Capture the cell that displays the provided text and extract its [X, Y] central coordinate. 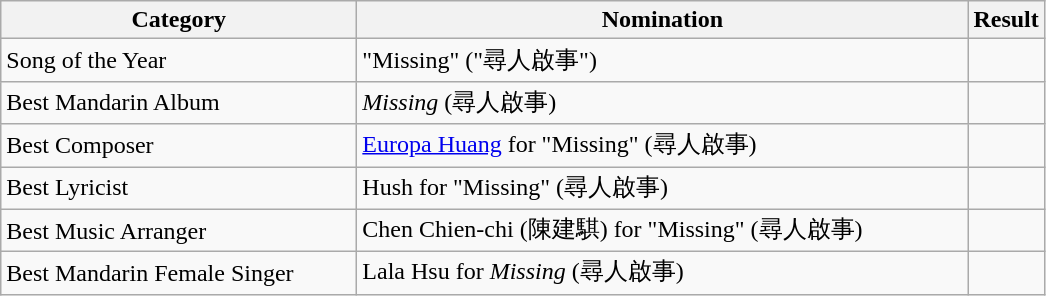
Hush for "Missing" (尋人啟事) [662, 188]
Missing (尋人啟事) [662, 102]
Europa Huang for "Missing" (尋人啟事) [662, 146]
Best Mandarin Album [179, 102]
Best Mandarin Female Singer [179, 274]
Best Lyricist [179, 188]
"Missing" ("尋人啟事") [662, 60]
Chen Chien-chi (陳建騏) for "Missing" (尋人啟事) [662, 230]
Lala Hsu for Missing (尋人啟事) [662, 274]
Best Music Arranger [179, 230]
Song of the Year [179, 60]
Result [1006, 20]
Nomination [662, 20]
Best Composer [179, 146]
Category [179, 20]
